Provide the [x, y] coordinate of the cell's center where the given text is located.  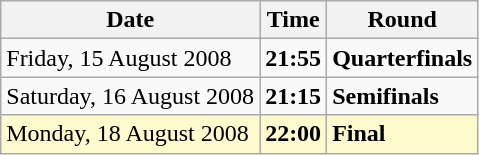
Round [402, 20]
Friday, 15 August 2008 [130, 58]
Time [294, 20]
Saturday, 16 August 2008 [130, 96]
Quarterfinals [402, 58]
21:55 [294, 58]
Semifinals [402, 96]
Date [130, 20]
Monday, 18 August 2008 [130, 134]
Final [402, 134]
21:15 [294, 96]
22:00 [294, 134]
